Capture the cell that displays the provided text and extract its (x, y) central coordinate. 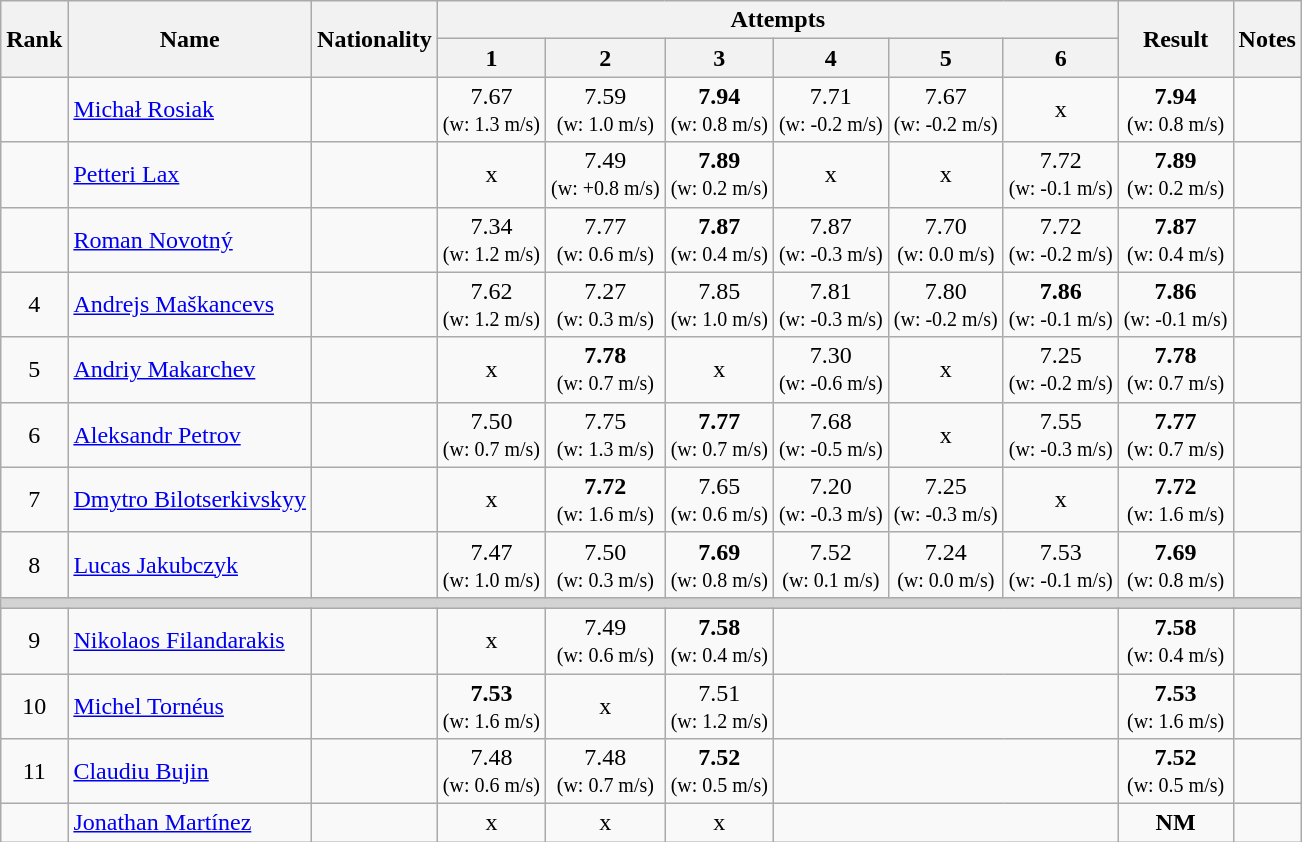
7.34(w: 1.2 m/s) (491, 240)
7.80(w: -0.2 m/s) (946, 304)
7.59(w: 1.0 m/s) (606, 110)
7.52(w: 0.1 m/s) (830, 564)
7.48(w: 0.7 m/s) (606, 772)
7.72(w: -0.1 m/s) (1060, 174)
7.50(w: 0.3 m/s) (606, 564)
7.25(w: -0.3 m/s) (946, 500)
Andrejs Maškancevs (190, 304)
Michał Rosiak (190, 110)
7.55(w: -0.3 m/s) (1060, 434)
8 (34, 564)
9 (34, 640)
Michel Tornéus (190, 706)
7.85(w: 1.0 m/s) (719, 304)
7.49(w: +0.8 m/s) (606, 174)
Jonathan Martínez (190, 823)
Rank (34, 39)
Notes (1267, 39)
7.68(w: -0.5 m/s) (830, 434)
7.48(w: 0.6 m/s) (491, 772)
7.75(w: 1.3 m/s) (606, 434)
7.62(w: 1.2 m/s) (491, 304)
1 (491, 58)
Lucas Jakubczyk (190, 564)
7.51(w: 1.2 m/s) (719, 706)
Result (1176, 39)
Petteri Lax (190, 174)
7.71(w: -0.2 m/s) (830, 110)
11 (34, 772)
7.20(w: -0.3 m/s) (830, 500)
Dmytro Bilotserkivskyy (190, 500)
3 (719, 58)
7.53(w: -0.1 m/s) (1060, 564)
Name (190, 39)
7.30(w: -0.6 m/s) (830, 370)
7 (34, 500)
7.50(w: 0.7 m/s) (491, 434)
NM (1176, 823)
Andriy Makarchev (190, 370)
7.77(w: 0.6 m/s) (606, 240)
2 (606, 58)
7.65(w: 0.6 m/s) (719, 500)
Attempts (778, 20)
7.87(w: -0.3 m/s) (830, 240)
7.70(w: 0.0 m/s) (946, 240)
7.47(w: 1.0 m/s) (491, 564)
7.81(w: -0.3 m/s) (830, 304)
Nationality (375, 39)
Nikolaos Filandarakis (190, 640)
10 (34, 706)
7.27(w: 0.3 m/s) (606, 304)
7.49(w: 0.6 m/s) (606, 640)
7.67(w: -0.2 m/s) (946, 110)
7.72(w: -0.2 m/s) (1060, 240)
7.67(w: 1.3 m/s) (491, 110)
Claudiu Bujin (190, 772)
Aleksandr Petrov (190, 434)
7.25(w: -0.2 m/s) (1060, 370)
Roman Novotný (190, 240)
7.24(w: 0.0 m/s) (946, 564)
